Find where the given text appears and provide that cell's center as (X, Y) coordinate. 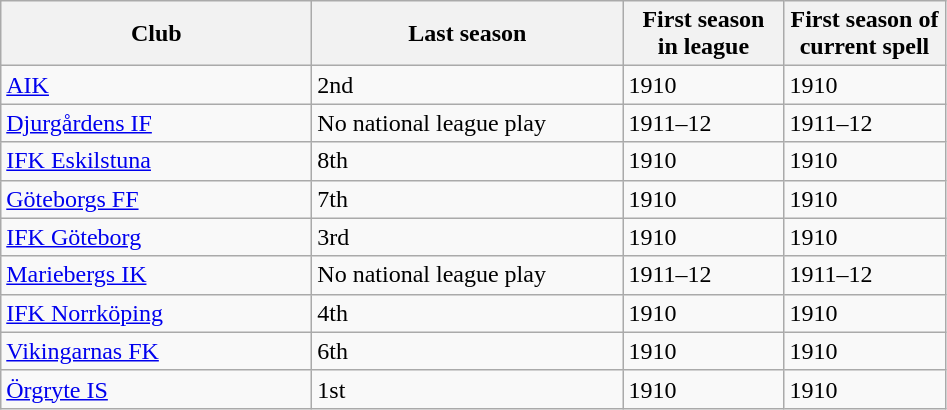
3rd (468, 237)
AIK (156, 85)
IFK Eskilstuna (156, 161)
Vikingarnas FK (156, 351)
Göteborgs FF (156, 199)
Club (156, 34)
Last season (468, 34)
IFK Göteborg (156, 237)
First seasonin league (704, 34)
6th (468, 351)
8th (468, 161)
Mariebergs IK (156, 275)
IFK Norrköping (156, 313)
First season ofcurrent spell (864, 34)
7th (468, 199)
4th (468, 313)
2nd (468, 85)
Djurgårdens IF (156, 123)
1st (468, 389)
Örgryte IS (156, 389)
